From the cell containing the given text, extract its center point as [x, y] coordinate. 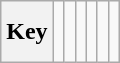
Key [27, 32]
